Output the (x, y) coordinate of the center of the cell containing the given text.  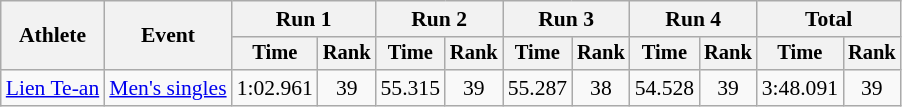
3:48.091 (800, 88)
Run 1 (304, 19)
Run 2 (440, 19)
54.528 (664, 88)
Event (168, 36)
Men's singles (168, 88)
Athlete (53, 36)
Run 4 (694, 19)
55.315 (410, 88)
Total (829, 19)
55.287 (538, 88)
Run 3 (566, 19)
1:02.961 (275, 88)
38 (601, 88)
Lien Te-an (53, 88)
